Identify which cell holds the provided text, then report its (X, Y) central coordinate. 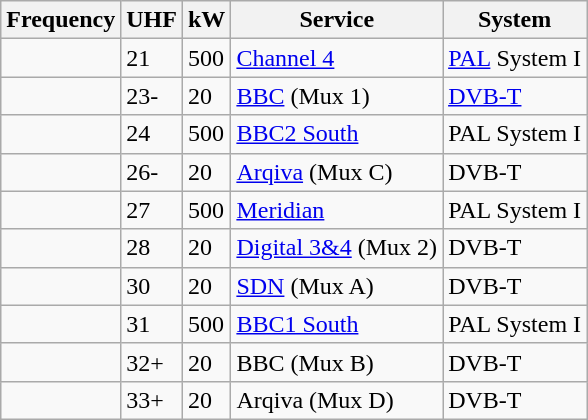
BBC (Mux B) (337, 362)
26- (152, 172)
System (515, 20)
28 (152, 248)
SDN (Mux A) (337, 286)
30 (152, 286)
Meridian (337, 210)
kW (206, 20)
23- (152, 96)
21 (152, 58)
32+ (152, 362)
Arqiva (Mux C) (337, 172)
Frequency (61, 20)
BBC2 South (337, 134)
33+ (152, 400)
Service (337, 20)
Arqiva (Mux D) (337, 400)
Digital 3&4 (Mux 2) (337, 248)
24 (152, 134)
Channel 4 (337, 58)
BBC1 South (337, 324)
UHF (152, 20)
BBC (Mux 1) (337, 96)
31 (152, 324)
27 (152, 210)
